Detect which cell encompasses the target text, then output its [X, Y] center coordinate. 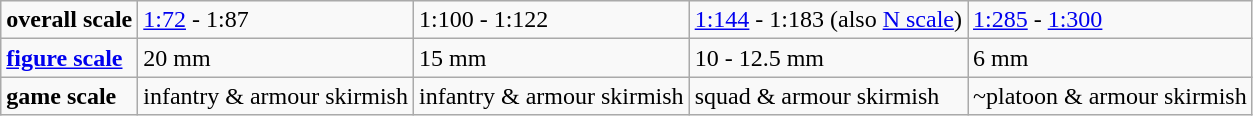
10 - 12.5 mm [828, 58]
figure scale [70, 58]
1:144 - 1:183 (also N scale) [828, 20]
1:100 - 1:122 [551, 20]
15 mm [551, 58]
squad & armour skirmish [828, 96]
1:72 - 1:87 [276, 20]
overall scale [70, 20]
20 mm [276, 58]
game scale [70, 96]
6 mm [1110, 58]
1:285 - 1:300 [1110, 20]
~platoon & armour skirmish [1110, 96]
